Extract the (X, Y) coordinate from the center of the cell holding the provided text.  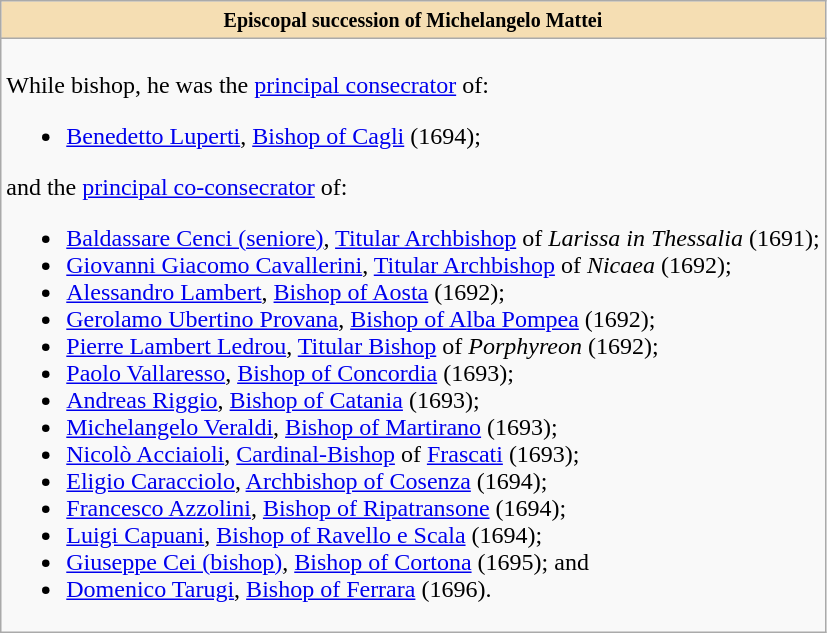
Episcopal succession of Michelangelo Mattei (413, 20)
